Search for the cell housing the specified text and yield its [x, y] center coordinate. 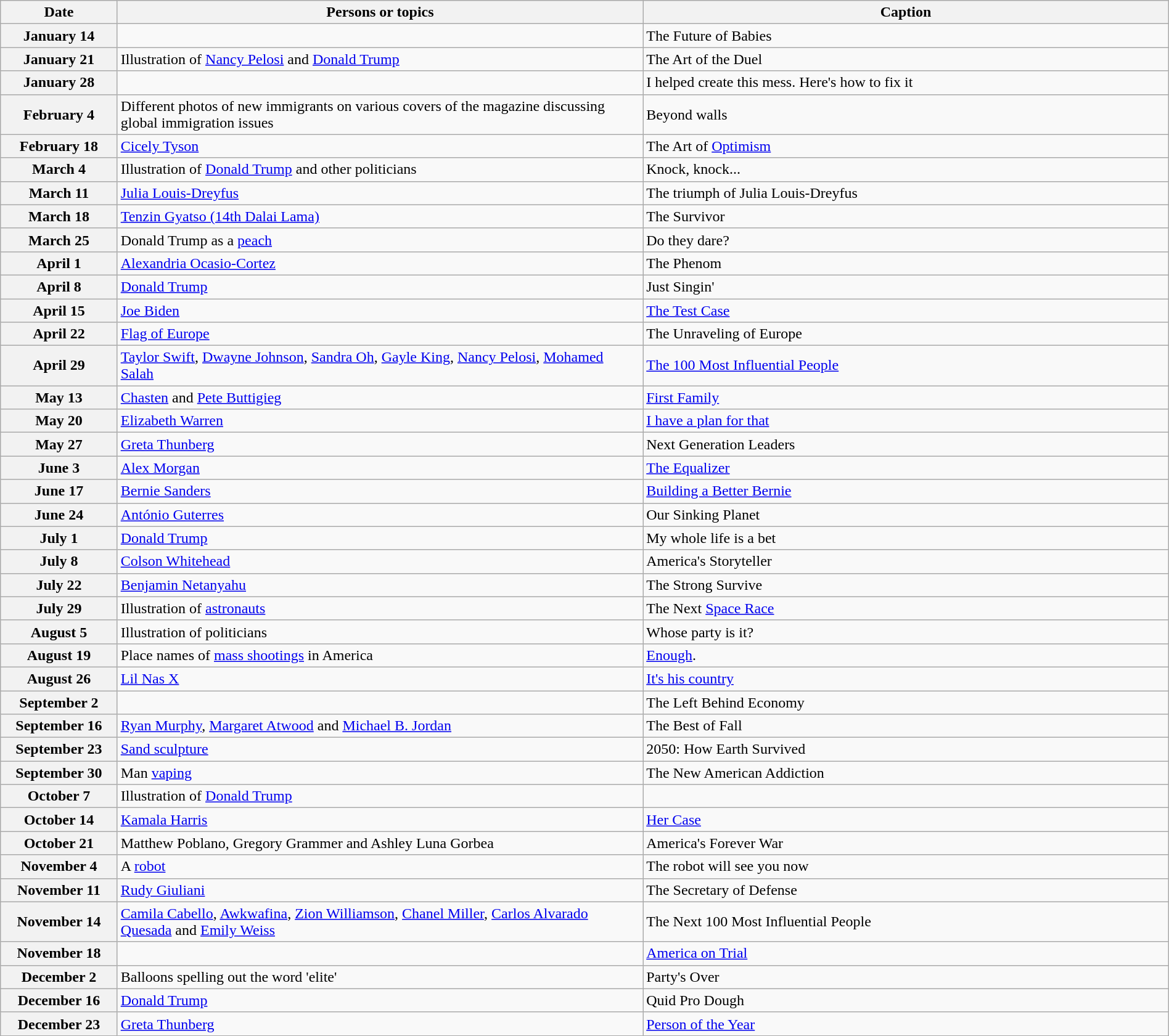
I have a plan for that [906, 421]
Flag of Europe [380, 334]
Enough. [906, 655]
The Secretary of Defense [906, 890]
Whose party is it? [906, 632]
Illustration of Donald Trump and other politicians [380, 169]
October 21 [59, 843]
Benjamin Netanyahu [380, 585]
The 100 Most Influential People [906, 366]
Man vaping [380, 773]
Camila Cabello, Awkwafina, Zion Williamson, Chanel Miller, Carlos Alvarado Quesada and Emily Weiss [380, 922]
Persons or topics [380, 12]
November 14 [59, 922]
Place names of mass shootings in America [380, 655]
The Art of Optimism [906, 146]
March 25 [59, 240]
November 18 [59, 953]
May 27 [59, 444]
America's Forever War [906, 843]
February 4 [59, 115]
April 22 [59, 334]
June 3 [59, 468]
America on Trial [906, 953]
July 22 [59, 585]
Just Singin' [906, 287]
Rudy Giuliani [380, 890]
Joe Biden [380, 310]
January 21 [59, 59]
Julia Louis-Dreyfus [380, 193]
Caption [906, 12]
January 28 [59, 83]
Different photos of new immigrants on various covers of the magazine discussing global immigration issues [380, 115]
First Family [906, 398]
September 30 [59, 773]
September 23 [59, 749]
Beyond walls [906, 115]
The Art of the Duel [906, 59]
April 15 [59, 310]
April 8 [59, 287]
December 23 [59, 1024]
António Guterres [380, 515]
Tenzin Gyatso (14th Dalai Lama) [380, 216]
March 4 [59, 169]
December 2 [59, 977]
Kamala Harris [380, 820]
March 18 [59, 216]
Illustration of Donald Trump [380, 796]
Donald Trump as a peach [380, 240]
The triumph of Julia Louis-Dreyfus [906, 193]
Elizabeth Warren [380, 421]
Alex Morgan [380, 468]
Party's Over [906, 977]
December 16 [59, 1000]
November 11 [59, 890]
Her Case [906, 820]
Person of the Year [906, 1024]
The Equalizer [906, 468]
May 20 [59, 421]
The Test Case [906, 310]
February 18 [59, 146]
I helped create this mess. Here's how to fix it [906, 83]
Next Generation Leaders [906, 444]
The Phenom [906, 263]
January 14 [59, 36]
The Next Space Race [906, 608]
My whole life is a bet [906, 538]
Date [59, 12]
Matthew Poblano, Gregory Grammer and Ashley Luna Gorbea [380, 843]
Do they dare? [906, 240]
Alexandria Ocasio-Cortez [380, 263]
2050: How Earth Survived [906, 749]
Building a Better Bernie [906, 491]
Ryan Murphy, Margaret Atwood and Michael B. Jordan [380, 726]
A robot [380, 867]
Illustration of Nancy Pelosi and Donald Trump [380, 59]
Quid Pro Dough [906, 1000]
Our Sinking Planet [906, 515]
Cicely Tyson [380, 146]
America's Storyteller [906, 561]
October 14 [59, 820]
The Next 100 Most Influential People [906, 922]
The Strong Survive [906, 585]
Colson Whitehead [380, 561]
July 8 [59, 561]
The Left Behind Economy [906, 702]
The Best of Fall [906, 726]
March 11 [59, 193]
The robot will see you now [906, 867]
The Survivor [906, 216]
Chasten and Pete Buttigieg [380, 398]
October 7 [59, 796]
September 2 [59, 702]
Bernie Sanders [380, 491]
August 19 [59, 655]
November 4 [59, 867]
July 29 [59, 608]
June 24 [59, 515]
September 16 [59, 726]
The Unraveling of Europe [906, 334]
August 26 [59, 679]
The New American Addiction [906, 773]
The Future of Babies [906, 36]
May 13 [59, 398]
June 17 [59, 491]
Sand sculpture [380, 749]
It's his country [906, 679]
April 1 [59, 263]
Taylor Swift, Dwayne Johnson, Sandra Oh, Gayle King, Nancy Pelosi, Mohamed Salah [380, 366]
Lil Nas X [380, 679]
Balloons spelling out the word 'elite' [380, 977]
Knock, knock... [906, 169]
April 29 [59, 366]
Illustration of politicians [380, 632]
August 5 [59, 632]
Illustration of astronauts [380, 608]
July 1 [59, 538]
